Extract the (X, Y) coordinate from the center of the cell holding the provided text.  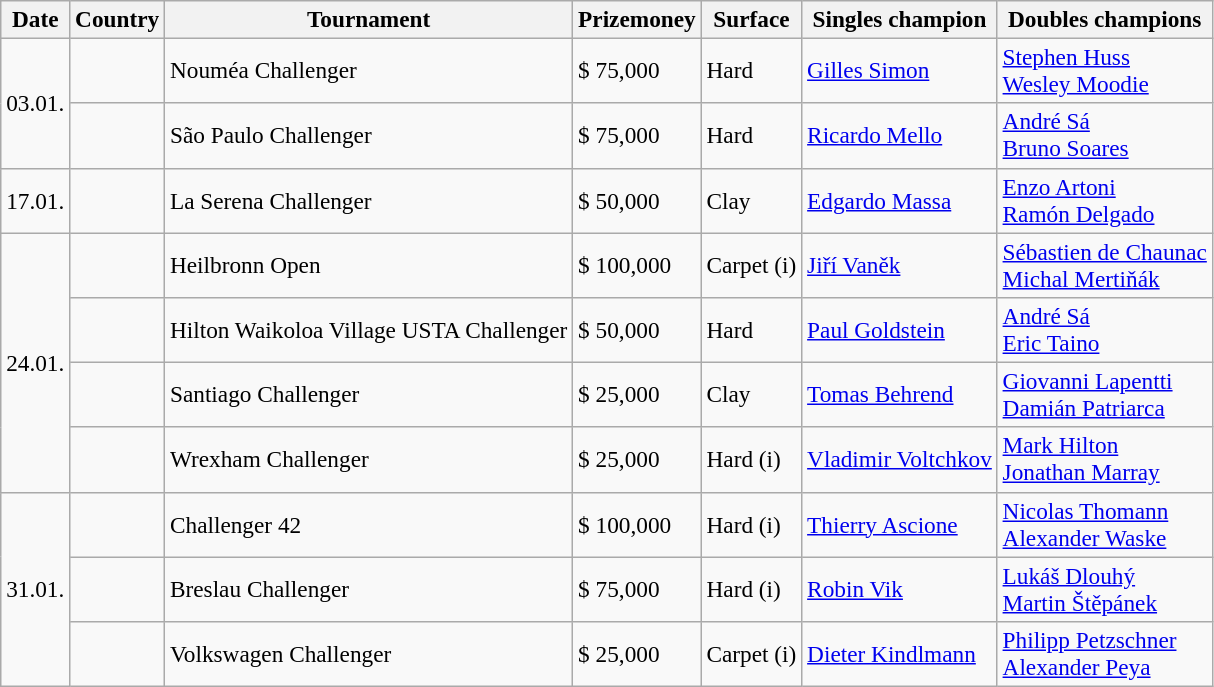
Robin Vik (900, 588)
Edgardo Massa (900, 200)
Gilles Simon (900, 70)
Challenger 42 (369, 524)
Mark Hilton Jonathan Marray (1104, 460)
Giovanni Lapentti Damián Patriarca (1104, 394)
André Sá Bruno Soares (1104, 136)
Prizemoney (637, 19)
Country (118, 19)
Date (36, 19)
Breslau Challenger (369, 588)
Enzo Artoni Ramón Delgado (1104, 200)
André Sá Eric Taino (1104, 330)
Jiří Vaněk (900, 264)
Nouméa Challenger (369, 70)
03.01. (36, 103)
Hilton Waikoloa Village USTA Challenger (369, 330)
Tournament (369, 19)
24.01. (36, 362)
Santiago Challenger (369, 394)
Thierry Ascione (900, 524)
Tomas Behrend (900, 394)
Vladimir Voltchkov (900, 460)
Sébastien de Chaunac Michal Mertiňák (1104, 264)
17.01. (36, 200)
Philipp Petzschner Alexander Peya (1104, 654)
Stephen Huss Wesley Moodie (1104, 70)
Wrexham Challenger (369, 460)
Nicolas Thomann Alexander Waske (1104, 524)
31.01. (36, 589)
Paul Goldstein (900, 330)
Lukáš Dlouhý Martin Štěpánek (1104, 588)
Surface (752, 19)
Heilbronn Open (369, 264)
Dieter Kindlmann (900, 654)
Singles champion (900, 19)
La Serena Challenger (369, 200)
São Paulo Challenger (369, 136)
Volkswagen Challenger (369, 654)
Doubles champions (1104, 19)
Ricardo Mello (900, 136)
